Return [X, Y] of the center of cell containing provided text 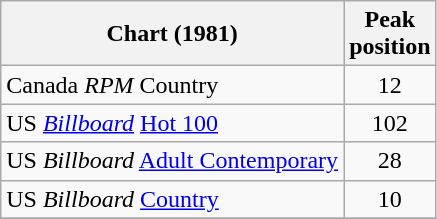
Peakposition [390, 34]
28 [390, 161]
US Billboard Hot 100 [172, 123]
US Billboard Adult Contemporary [172, 161]
Canada RPM Country [172, 85]
10 [390, 199]
102 [390, 123]
Chart (1981) [172, 34]
12 [390, 85]
US Billboard Country [172, 199]
